Output the (X, Y) coordinate of the center of the cell containing the given text.  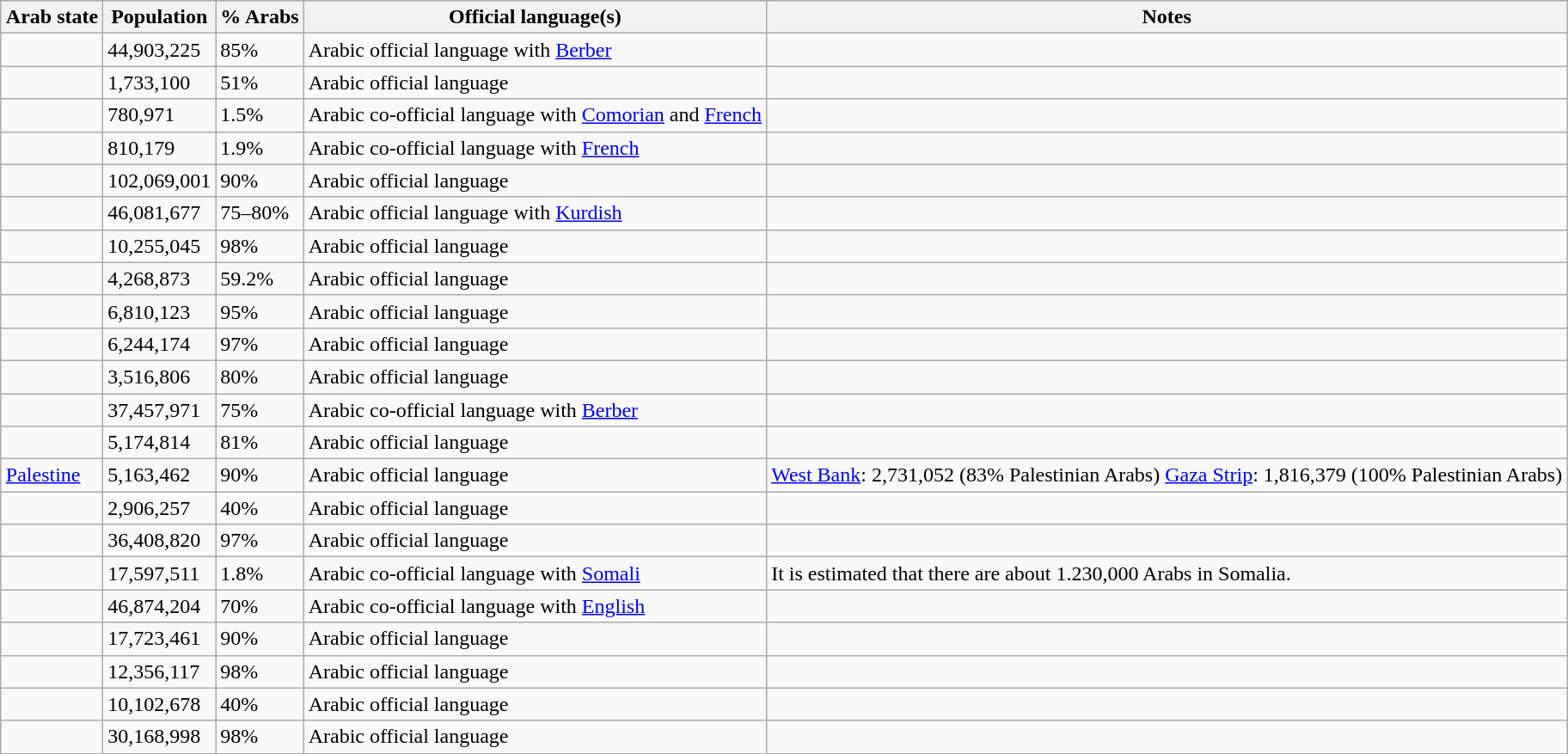
44,903,225 (160, 50)
70% (260, 606)
Palestine (52, 475)
2,906,257 (160, 508)
810,179 (160, 148)
10,102,678 (160, 704)
12,356,117 (160, 671)
59.2% (260, 279)
80% (260, 377)
4,268,873 (160, 279)
West Bank: 2,731,052 (83% Palestinian Arabs) Gaza Strip: 1,816,379 (100% Palestinian Arabs) (1167, 475)
102,069,001 (160, 181)
81% (260, 443)
17,723,461 (160, 639)
1.9% (260, 148)
Arab state (52, 17)
17,597,511 (160, 573)
Arabic co-official language with Berber (535, 410)
30,168,998 (160, 737)
36,408,820 (160, 541)
1,733,100 (160, 83)
1.8% (260, 573)
Arabic official language with Kurdish (535, 213)
Notes (1167, 17)
6,810,123 (160, 311)
5,174,814 (160, 443)
85% (260, 50)
It is estimated that there are about 1.230,000 Arabs in Somalia. (1167, 573)
Arabic co-official language with English (535, 606)
51% (260, 83)
46,081,677 (160, 213)
Official language(s) (535, 17)
Arabic official language with Berber (535, 50)
75–80% (260, 213)
46,874,204 (160, 606)
37,457,971 (160, 410)
Arabic co-official language with French (535, 148)
95% (260, 311)
3,516,806 (160, 377)
% Arabs (260, 17)
75% (260, 410)
1.5% (260, 115)
5,163,462 (160, 475)
Population (160, 17)
780,971 (160, 115)
10,255,045 (160, 246)
6,244,174 (160, 344)
Arabic co-official language with Somali (535, 573)
Arabic co-official language with Comorian and French (535, 115)
